Determine the (X, Y) coordinate at the center of the cell enclosing the given text.  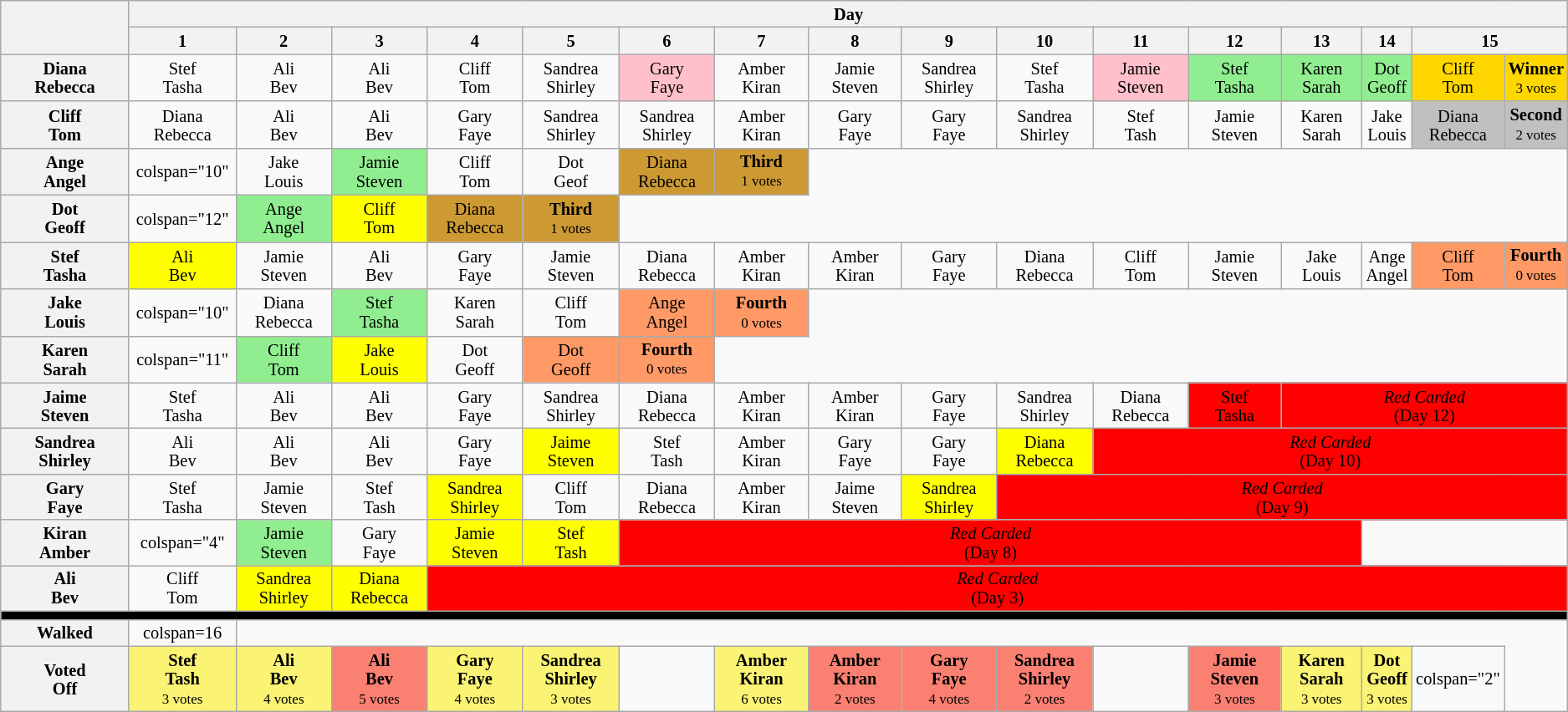
colspan="12" (182, 218)
2 (283, 40)
6 (667, 40)
KiranAmber (65, 543)
colspan=16 (182, 633)
10 (1044, 40)
Winner3 votes (1536, 78)
AliBev5 votes (379, 679)
SandreaShirley3 votes (570, 679)
Red Carded(Day 12) (1425, 406)
9 (948, 40)
14 (1387, 40)
3 (379, 40)
13 (1321, 40)
Walked (65, 633)
DotGeof (570, 171)
15 (1490, 40)
Second2 votes (1536, 125)
5 (570, 40)
colspan="4" (182, 543)
VotedOff (65, 679)
colspan="11" (182, 359)
AmberKiran6 votes (762, 679)
colspan="2" (1458, 679)
JamieSteven3 votes (1234, 679)
Red Carded(Day 8) (990, 543)
Day (848, 13)
StefTash3 votes (182, 679)
AliBev4 votes (283, 679)
Red Carded(Day 3) (998, 588)
1 (182, 40)
7 (762, 40)
Red Carded(Day 9) (1282, 496)
AmberKiran2 votes (855, 679)
8 (855, 40)
Red Carded(Day 10) (1331, 451)
KarenSarah3 votes (1321, 679)
4 (475, 40)
11 (1141, 40)
DotGeoff3 votes (1387, 679)
12 (1234, 40)
SandreaShirley2 votes (1044, 679)
